For the text-containing cell, return its midpoint in (x, y) coordinate format. 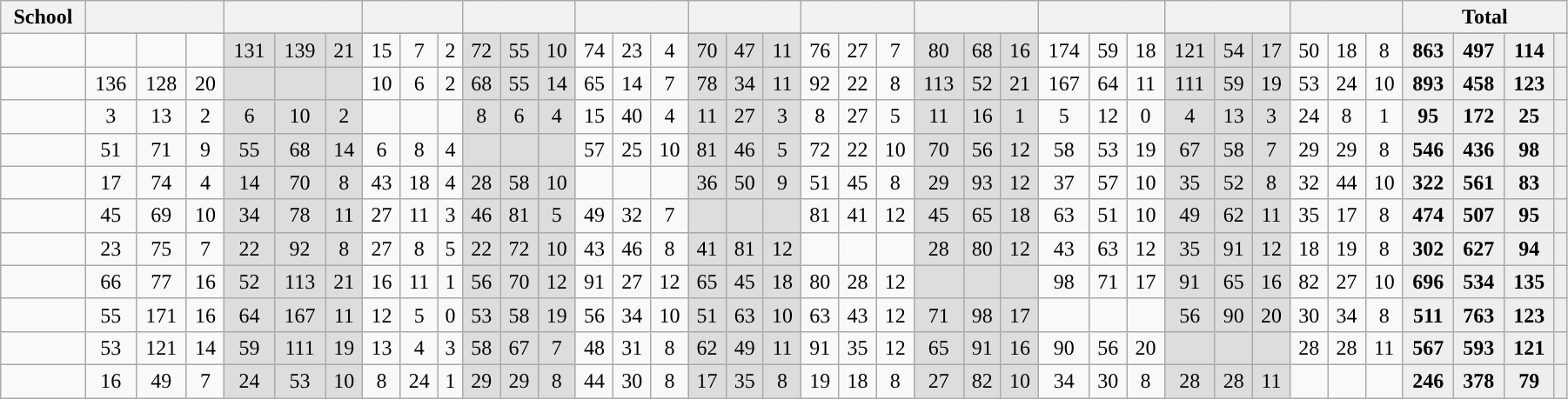
174 (1064, 50)
54 (1234, 50)
561 (1478, 183)
534 (1478, 282)
139 (300, 50)
322 (1428, 183)
83 (1529, 183)
135 (1529, 282)
436 (1478, 150)
302 (1428, 249)
763 (1478, 315)
77 (161, 282)
474 (1428, 216)
172 (1478, 116)
246 (1428, 381)
627 (1478, 249)
131 (250, 50)
128 (161, 83)
171 (161, 315)
66 (111, 282)
458 (1478, 83)
114 (1529, 50)
567 (1428, 348)
37 (1064, 183)
48 (593, 348)
378 (1478, 381)
31 (632, 348)
863 (1428, 50)
76 (820, 50)
69 (161, 216)
136 (111, 83)
696 (1428, 282)
47 (745, 50)
893 (1428, 83)
75 (161, 249)
511 (1428, 315)
School (44, 17)
36 (707, 183)
94 (1529, 249)
79 (1529, 381)
497 (1478, 50)
593 (1478, 348)
40 (632, 116)
93 (982, 183)
507 (1478, 216)
546 (1428, 150)
Total (1484, 17)
